Identify which cell holds the provided text, then report its (X, Y) central coordinate. 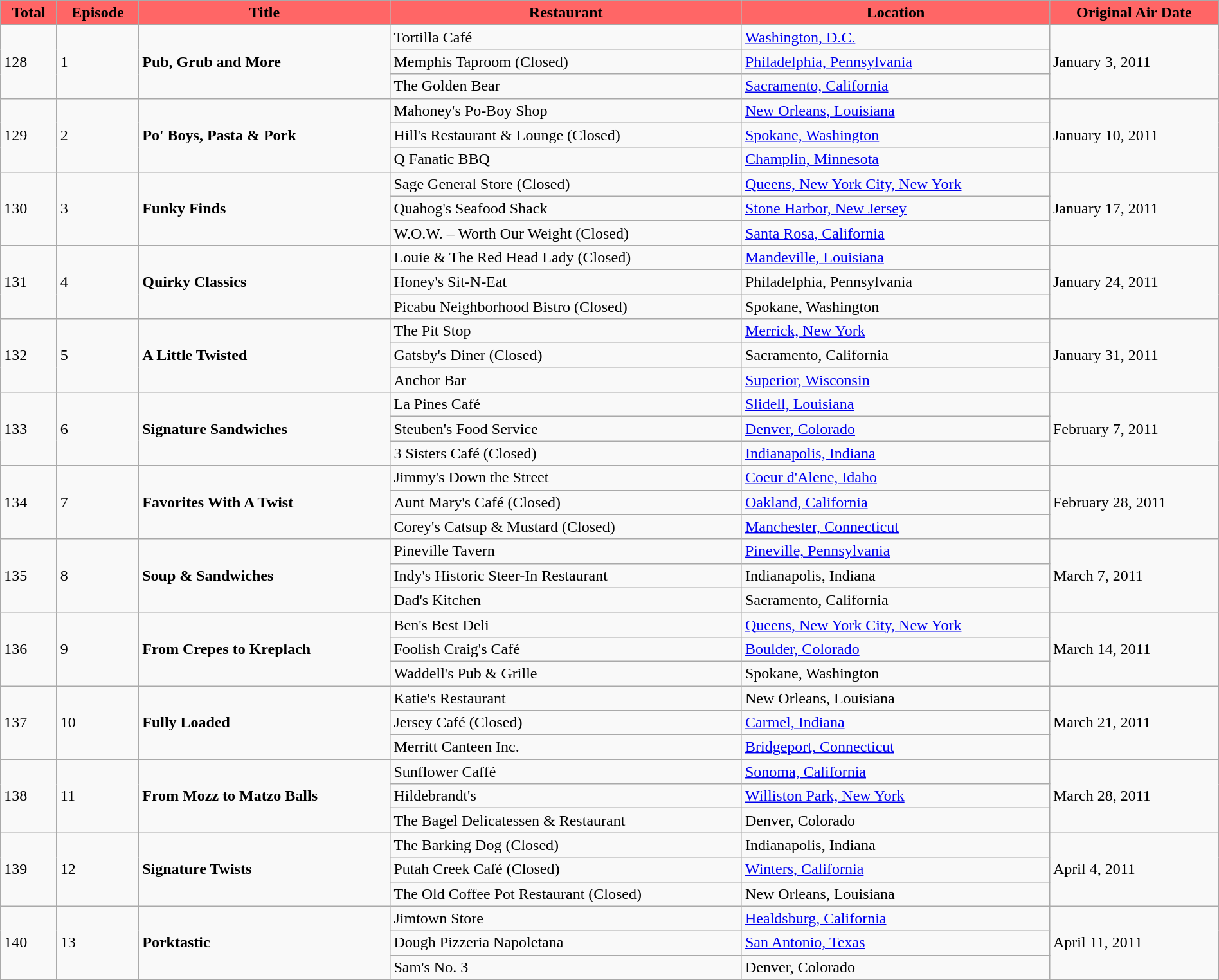
April 4, 2011 (1134, 869)
March 28, 2011 (1134, 796)
Hildebrandt's (566, 796)
Porktastic (265, 943)
The Pit Stop (566, 331)
Total (29, 13)
Title (265, 13)
La Pines Café (566, 404)
Louie & The Red Head Lady (Closed) (566, 257)
January 17, 2011 (1134, 208)
Favorites With A Twist (265, 502)
Stone Harbor, New Jersey (895, 208)
Mahoney's Po-Boy Shop (566, 111)
4 (98, 282)
Q Fanatic BBQ (566, 159)
Dad's Kitchen (566, 600)
3 (98, 208)
January 10, 2011 (1134, 135)
Restaurant (566, 13)
6 (98, 429)
March 21, 2011 (1134, 722)
8 (98, 576)
Corey's Catsup & Mustard (Closed) (566, 527)
Pineville, Pennsylvania (895, 551)
Anchor Bar (566, 380)
From Crepes to Kreplach (265, 649)
Original Air Date (1134, 13)
Champlin, Minnesota (895, 159)
131 (29, 282)
February 7, 2011 (1134, 429)
9 (98, 649)
The Old Coffee Pot Restaurant (Closed) (566, 894)
132 (29, 356)
135 (29, 576)
The Bagel Delicatessen & Restaurant (566, 821)
1 (98, 62)
128 (29, 62)
Carmel, Indiana (895, 723)
The Barking Dog (Closed) (566, 845)
Po' Boys, Pasta & Pork (265, 135)
Sonoma, California (895, 772)
Williston Park, New York (895, 796)
Healdsburg, California (895, 918)
Signature Sandwiches (265, 429)
Pineville Tavern (566, 551)
Merrick, New York (895, 331)
Tortilla Café (566, 37)
Episode (98, 13)
Indy's Historic Steer-In Restaurant (566, 576)
Picabu Neighborhood Bistro (Closed) (566, 307)
Sam's No. 3 (566, 967)
Sunflower Caffé (566, 772)
Superior, Wisconsin (895, 380)
Steuben's Food Service (566, 429)
The Golden Bear (566, 86)
2 (98, 135)
Gatsby's Diner (Closed) (566, 356)
Hill's Restaurant & Lounge (Closed) (566, 135)
13 (98, 943)
Location (895, 13)
January 24, 2011 (1134, 282)
Waddell's Pub & Grille (566, 673)
Katie's Restaurant (566, 698)
10 (98, 722)
April 11, 2011 (1134, 943)
7 (98, 502)
Santa Rosa, California (895, 233)
138 (29, 796)
140 (29, 943)
3 Sisters Café (Closed) (566, 453)
Bridgeport, Connecticut (895, 747)
139 (29, 869)
Aunt Mary's Café (Closed) (566, 502)
Washington, D.C. (895, 37)
March 14, 2011 (1134, 649)
Oakland, California (895, 502)
11 (98, 796)
129 (29, 135)
130 (29, 208)
January 3, 2011 (1134, 62)
From Mozz to Matzo Balls (265, 796)
A Little Twisted (265, 356)
136 (29, 649)
Mandeville, Louisiana (895, 257)
Sage General Store (Closed) (566, 184)
San Antonio, Texas (895, 943)
March 7, 2011 (1134, 576)
W.O.W. – Worth Our Weight (Closed) (566, 233)
Winters, California (895, 869)
Fully Loaded (265, 722)
134 (29, 502)
Putah Creek Café (Closed) (566, 869)
Pub, Grub and More (265, 62)
Funky Finds (265, 208)
137 (29, 722)
Jersey Café (Closed) (566, 723)
Merritt Canteen Inc. (566, 747)
Manchester, Connecticut (895, 527)
Soup & Sandwiches (265, 576)
Slidell, Louisiana (895, 404)
Jimtown Store (566, 918)
Ben's Best Deli (566, 624)
Dough Pizzeria Napoletana (566, 943)
Quirky Classics (265, 282)
Honey's Sit-N-Eat (566, 282)
Quahog's Seafood Shack (566, 208)
Memphis Taproom (Closed) (566, 62)
12 (98, 869)
Boulder, Colorado (895, 649)
Signature Twists (265, 869)
5 (98, 356)
Jimmy's Down the Street (566, 478)
Foolish Craig's Café (566, 649)
February 28, 2011 (1134, 502)
133 (29, 429)
January 31, 2011 (1134, 356)
Coeur d'Alene, Idaho (895, 478)
